Detect which cell encompasses the target text, then output its [x, y] center coordinate. 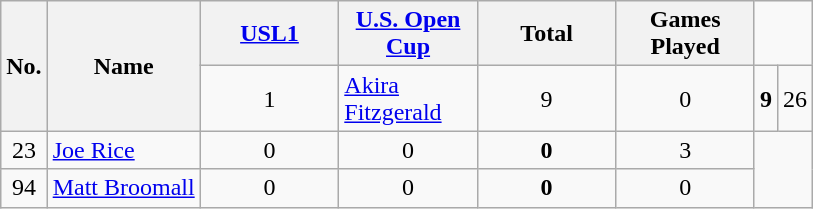
No. [24, 66]
26 [796, 98]
Joe Rice [124, 150]
1 [270, 98]
Total [546, 34]
Matt Broomall [124, 188]
94 [24, 188]
U.S. Open Cup [408, 34]
3 [686, 150]
Akira Fitzgerald [408, 98]
USL1 [270, 34]
Name [124, 66]
Games Played [686, 34]
23 [24, 150]
